Determine the [X, Y] coordinate at the center of the cell enclosing the given text.  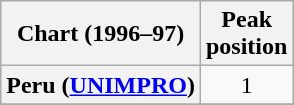
Chart (1996–97) [101, 34]
1 [246, 85]
Peakposition [246, 34]
Peru (UNIMPRO) [101, 85]
